Return the (x, y) coordinate for the center point of the cell that contains the specified text.  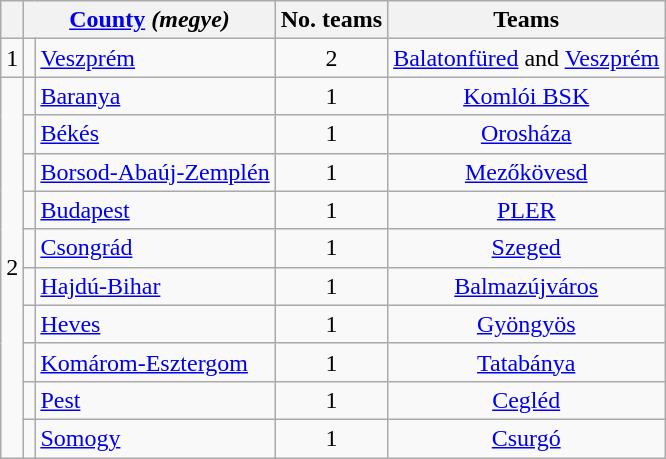
County (megye) (150, 20)
Tatabánya (526, 362)
Somogy (155, 438)
Gyöngyös (526, 324)
Csurgó (526, 438)
Cegléd (526, 400)
Budapest (155, 210)
Komlói BSK (526, 96)
Hajdú-Bihar (155, 286)
Balatonfüred and Veszprém (526, 58)
PLER (526, 210)
Csongrád (155, 248)
No. teams (331, 20)
Békés (155, 134)
Szeged (526, 248)
Orosháza (526, 134)
Baranya (155, 96)
Mezőkövesd (526, 172)
Pest (155, 400)
Teams (526, 20)
Balmazújváros (526, 286)
Borsod-Abaúj-Zemplén (155, 172)
Heves (155, 324)
Veszprém (155, 58)
Komárom-Esztergom (155, 362)
